Return (x, y) of the center of cell containing provided text 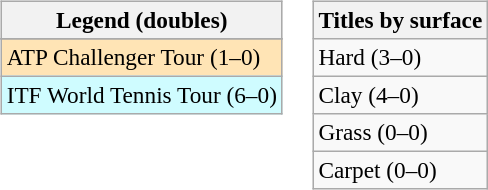
Carpet (0–0) (400, 171)
Hard (3–0) (400, 57)
Titles by surface (400, 20)
Grass (0–0) (400, 133)
Legend (doubles) (142, 20)
ITF World Tennis Tour (6–0) (142, 95)
ATP Challenger Tour (1–0) (142, 57)
Clay (4–0) (400, 95)
